Output the [X, Y] coordinate of the center of the cell containing the given text.  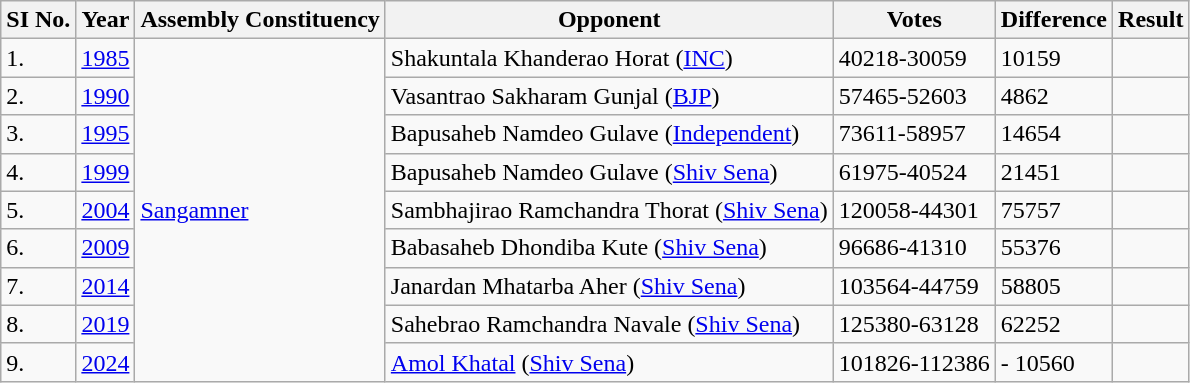
5. [38, 210]
Janardan Mhatarba Aher (Shiv Sena) [609, 286]
Opponent [609, 20]
40218-30059 [914, 58]
96686-41310 [914, 248]
57465-52603 [914, 96]
14654 [1054, 134]
62252 [1054, 324]
Votes [914, 20]
9. [38, 362]
8. [38, 324]
Sangamner [260, 210]
SI No. [38, 20]
2014 [106, 286]
6. [38, 248]
Vasantrao Sakharam Gunjal (BJP) [609, 96]
Difference [1054, 20]
73611-58957 [914, 134]
4862 [1054, 96]
3. [38, 134]
1985 [106, 58]
Sahebrao Ramchandra Navale (Shiv Sena) [609, 324]
Shakuntala Khanderao Horat (INC) [609, 58]
101826-112386 [914, 362]
2019 [106, 324]
2024 [106, 362]
Sambhajirao Ramchandra Thorat (Shiv Sena) [609, 210]
10159 [1054, 58]
Bapusaheb Namdeo Gulave (Shiv Sena) [609, 172]
Babasaheb Dhondiba Kute (Shiv Sena) [609, 248]
120058-44301 [914, 210]
Amol Khatal (Shiv Sena) [609, 362]
Result [1151, 20]
7. [38, 286]
2004 [106, 210]
21451 [1054, 172]
Assembly Constituency [260, 20]
125380-63128 [914, 324]
75757 [1054, 210]
2. [38, 96]
1. [38, 58]
4. [38, 172]
1999 [106, 172]
55376 [1054, 248]
Year [106, 20]
2009 [106, 248]
- 10560 [1054, 362]
61975-40524 [914, 172]
Bapusaheb Namdeo Gulave (Independent) [609, 134]
1995 [106, 134]
58805 [1054, 286]
1990 [106, 96]
103564-44759 [914, 286]
